Pinpoint the cell where the given text exists, returning its (X, Y) midpoint coordinate. 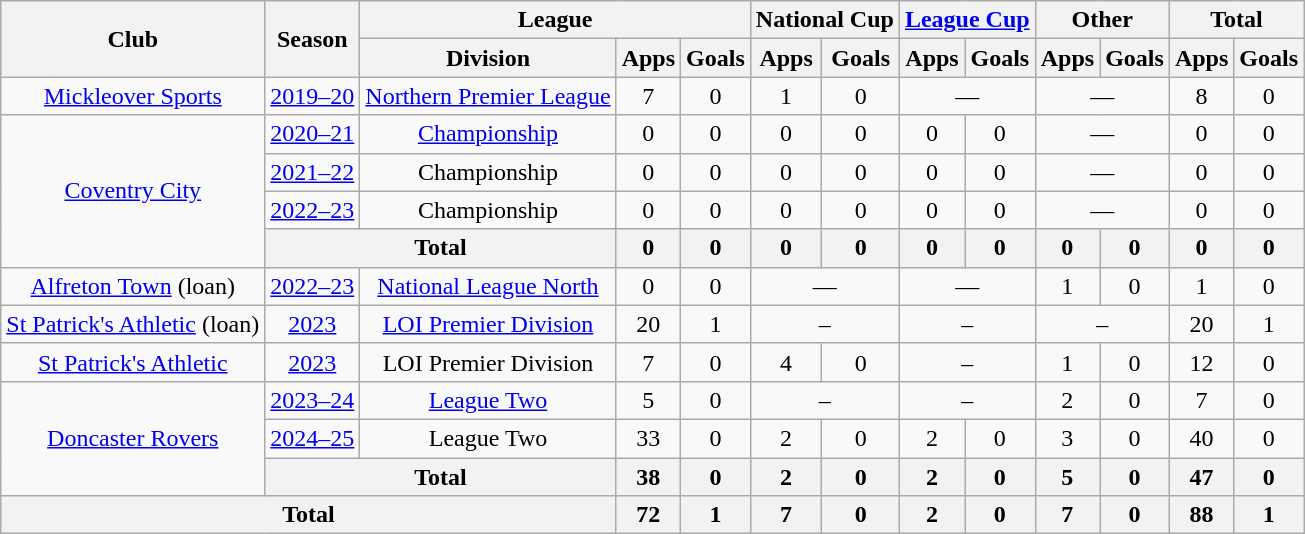
2020–21 (312, 134)
League (555, 20)
72 (648, 515)
2023–24 (312, 400)
40 (1201, 438)
2021–22 (312, 172)
12 (1201, 362)
33 (648, 438)
Mickleover Sports (133, 96)
8 (1201, 96)
Other (1102, 20)
Northern Premier League (488, 96)
Division (488, 58)
Club (133, 39)
St Patrick's Athletic (133, 362)
St Patrick's Athletic (loan) (133, 324)
38 (648, 477)
3 (1067, 438)
Season (312, 39)
88 (1201, 515)
National Cup (824, 20)
National League North (488, 286)
4 (786, 362)
2019–20 (312, 96)
2024–25 (312, 438)
Alfreton Town (loan) (133, 286)
Doncaster Rovers (133, 438)
47 (1201, 477)
Coventry City (133, 191)
League Cup (967, 20)
